Capture the cell that displays the provided text and extract its [x, y] central coordinate. 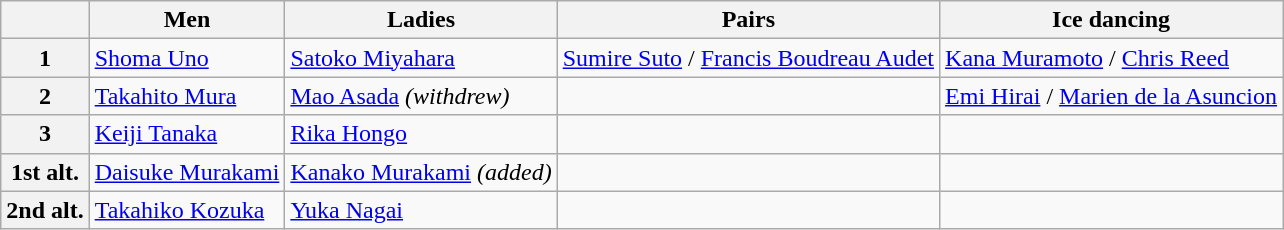
1st alt. [45, 172]
Satoko Miyahara [421, 58]
Pairs [748, 20]
Kanako Murakami (added) [421, 172]
Keiji Tanaka [187, 134]
2nd alt. [45, 210]
2 [45, 96]
Yuka Nagai [421, 210]
Takahiko Kozuka [187, 210]
Kana Muramoto / Chris Reed [1112, 58]
Ladies [421, 20]
Rika Hongo [421, 134]
1 [45, 58]
Emi Hirai / Marien de la Asuncion [1112, 96]
Shoma Uno [187, 58]
Ice dancing [1112, 20]
Daisuke Murakami [187, 172]
Men [187, 20]
Sumire Suto / Francis Boudreau Audet [748, 58]
Takahito Mura [187, 96]
Mao Asada (withdrew) [421, 96]
3 [45, 134]
